Output the (x, y) coordinate of the center of the cell containing the given text.  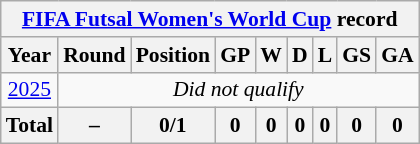
FIFA Futsal Women's World Cup record (210, 19)
2025 (30, 90)
– (94, 126)
Total (30, 126)
Year (30, 55)
Did not qualify (238, 90)
GP (235, 55)
L (326, 55)
W (271, 55)
D (300, 55)
Position (173, 55)
GS (356, 55)
GA (398, 55)
Round (94, 55)
0/1 (173, 126)
